Return [x, y] of the center of cell containing provided text 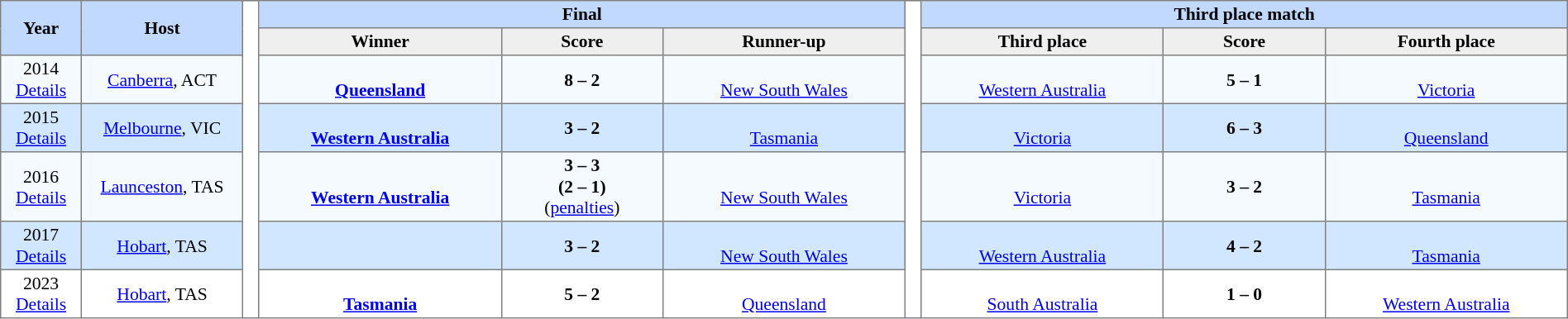
2017 Details [41, 245]
Host [162, 28]
5 – 2 [582, 293]
Third place [1042, 41]
4 – 2 [1244, 245]
Launceston, TAS [162, 187]
Final [582, 15]
2014 Details [41, 79]
Year [41, 28]
Canberra, ACT [162, 79]
Runner-up [784, 41]
Third place match [1244, 15]
2023 Details [41, 293]
6 – 3 [1244, 127]
2015 Details [41, 127]
2016 Details [41, 187]
Fourth place [1446, 41]
3 – 3(2 – 1)(penalties) [582, 187]
South Australia [1042, 293]
1 – 0 [1244, 293]
Winner [380, 41]
Melbourne, VIC [162, 127]
8 – 2 [582, 79]
5 – 1 [1244, 79]
